Return [X, Y] of the center of cell containing provided text 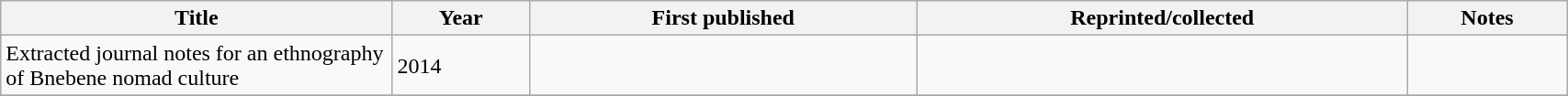
First published [724, 18]
2014 [461, 66]
Year [461, 18]
Extracted journal notes for an ethnography of Bnebene nomad culture [197, 66]
Reprinted/collected [1162, 18]
Title [197, 18]
Notes [1486, 18]
